Search for the cell housing the specified text and yield its [X, Y] center coordinate. 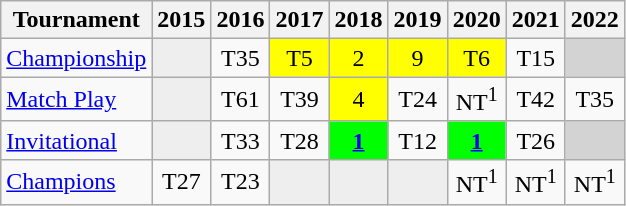
T33 [240, 140]
4 [358, 100]
2 [358, 58]
T15 [536, 58]
2022 [594, 20]
2019 [418, 20]
Championship [76, 58]
T24 [418, 100]
T61 [240, 100]
T26 [536, 140]
T28 [300, 140]
T12 [418, 140]
T42 [536, 100]
T27 [182, 182]
Tournament [76, 20]
T39 [300, 100]
2016 [240, 20]
2021 [536, 20]
2017 [300, 20]
T6 [476, 58]
2020 [476, 20]
2015 [182, 20]
9 [418, 58]
T5 [300, 58]
Champions [76, 182]
Invitational [76, 140]
T23 [240, 182]
Match Play [76, 100]
2018 [358, 20]
